Determine the [X, Y] coordinate at the center of the cell enclosing the given text.  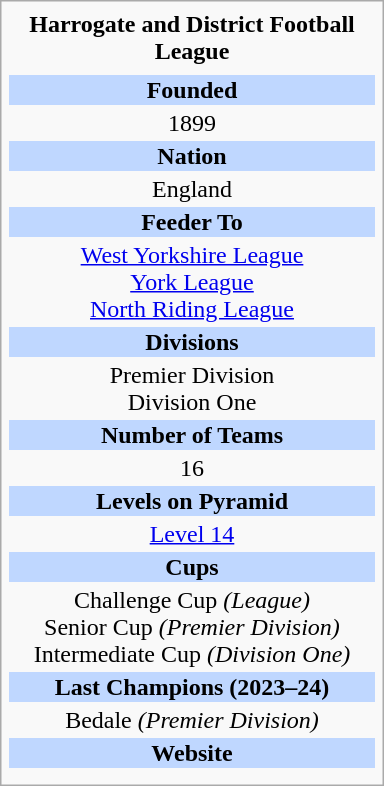
Feeder To [192, 222]
Challenge Cup (League)Senior Cup (Premier Division)Intermediate Cup (Division One) [192, 627]
Divisions [192, 342]
Levels on Pyramid [192, 501]
Founded [192, 90]
West Yorkshire LeagueYork LeagueNorth Riding League [192, 282]
Website [192, 753]
Level 14 [192, 534]
England [192, 189]
16 [192, 468]
Cups [192, 567]
Harrogate and District Football League [192, 38]
Bedale (Premier Division) [192, 720]
Last Champions (2023–24) [192, 687]
Number of Teams [192, 435]
1899 [192, 123]
Nation [192, 156]
Premier DivisionDivision One [192, 388]
